Find where the given text appears and provide that cell's center as (X, Y) coordinate. 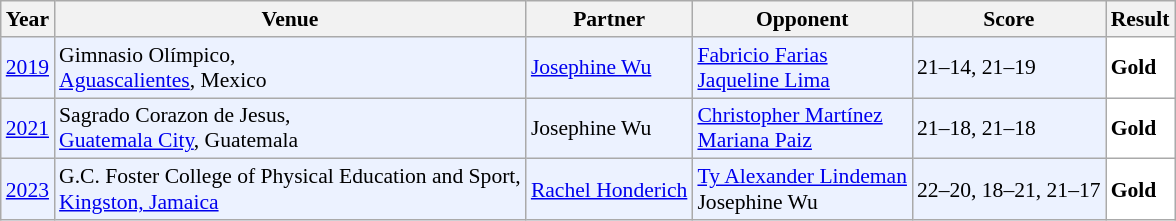
21–14, 21–19 (1009, 68)
Score (1009, 19)
Result (1140, 19)
Partner (610, 19)
Gimnasio Olímpico,Aguascalientes, Mexico (290, 68)
Rachel Honderich (610, 190)
2021 (28, 128)
Opponent (802, 19)
Sagrado Corazon de Jesus,Guatemala City, Guatemala (290, 128)
22–20, 18–21, 21–17 (1009, 190)
Ty Alexander Lindeman Josephine Wu (802, 190)
Christopher Martínez Mariana Paiz (802, 128)
2023 (28, 190)
2019 (28, 68)
Year (28, 19)
G.C. Foster College of Physical Education and Sport,Kingston, Jamaica (290, 190)
Fabricio Farias Jaqueline Lima (802, 68)
21–18, 21–18 (1009, 128)
Venue (290, 19)
